Extract the (X, Y) coordinate from the center of the cell holding the provided text.  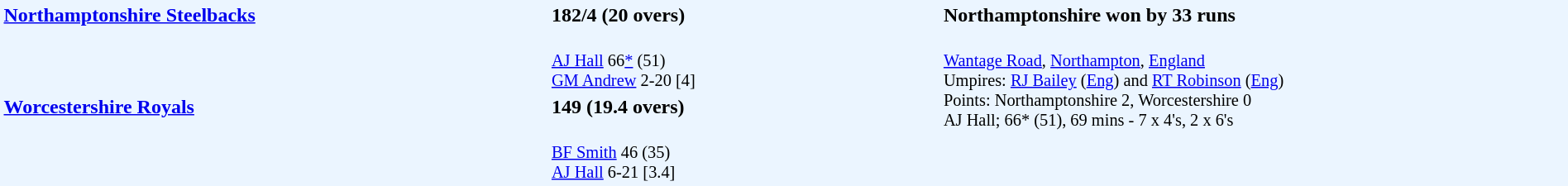
AJ Hall 66* (51) GM Andrew 2-20 [4] (744, 61)
149 (19.4 overs) (744, 107)
182/4 (20 overs) (744, 15)
Northamptonshire won by 33 runs (1254, 15)
Worcestershire Royals (275, 139)
BF Smith 46 (35) AJ Hall 6-21 [3.4] (744, 152)
Northamptonshire Steelbacks (275, 47)
